Identify which cell holds the provided text, then report its [X, Y] central coordinate. 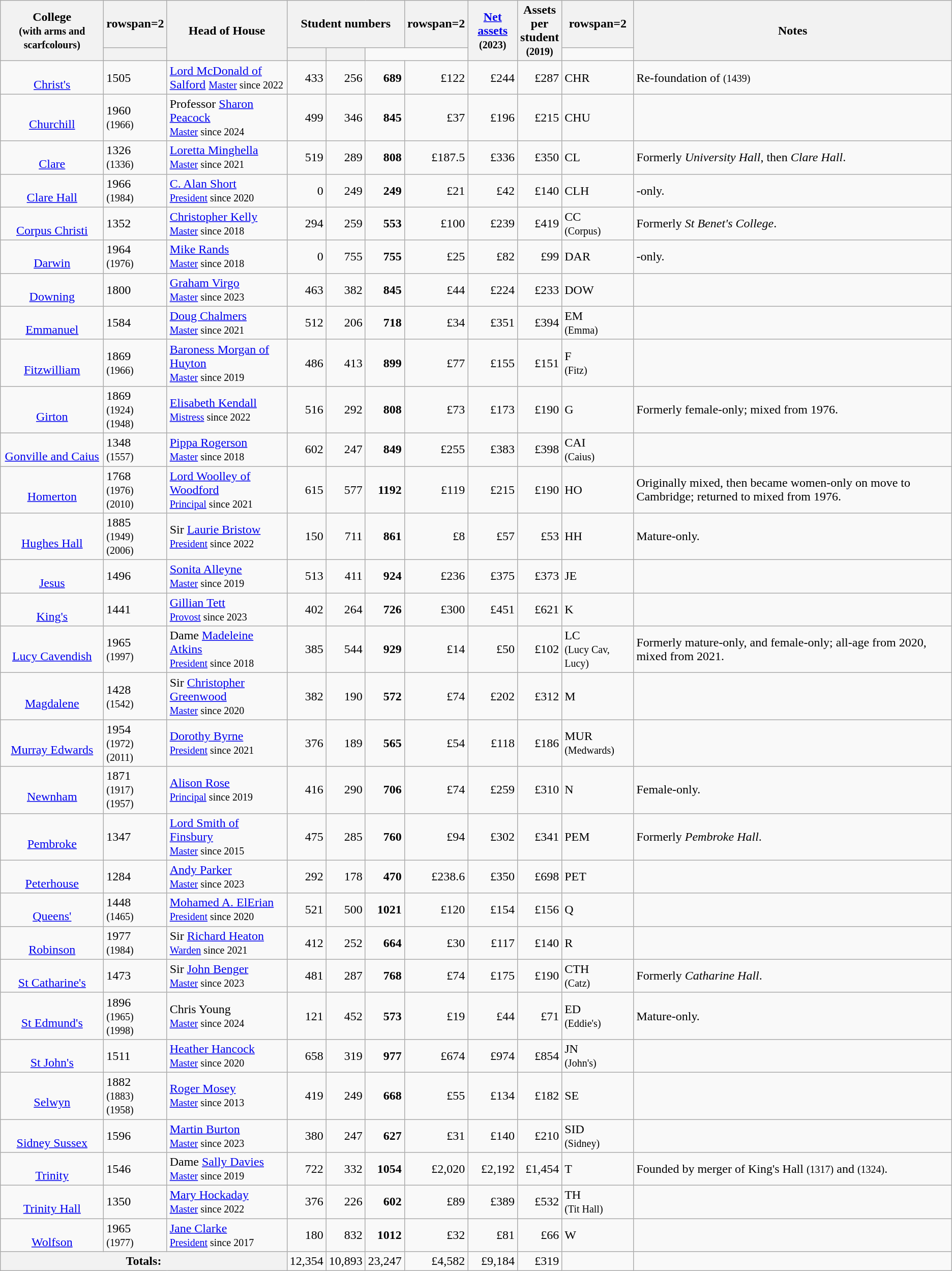
£854 [540, 1056]
£239 [493, 224]
1882(1883)(1958) [135, 1096]
Trinity [52, 1169]
385 [306, 649]
226 [346, 1202]
Sir John BengerMaster since 2023 [227, 976]
Sir Christopher GreenwoodMaster since 2020 [227, 696]
£156 [540, 909]
Jesus [52, 577]
521 [306, 909]
1768(1976)(2010) [135, 489]
486 [306, 363]
Lucy Cavendish [52, 649]
433 [306, 77]
Martin BurtonMaster since 2023 [227, 1135]
512 [306, 322]
Newnham [52, 790]
290 [346, 790]
£532 [540, 1202]
Sidney Sussex [52, 1135]
Clare [52, 158]
Sir Richard HeatonWarden since 2021 [227, 943]
475 [306, 837]
TH(Tit Hall) [598, 1202]
664 [384, 943]
1871(1917)(1957) [135, 790]
Andy ParkerMaster since 2023 [227, 877]
Mary HockadayMaster since 2022 [227, 1202]
1584 [135, 322]
668 [384, 1096]
HO [598, 489]
706 [384, 790]
565 [384, 743]
718 [384, 322]
1505 [135, 77]
1441 [135, 609]
Formerly University Hall, then Clare Hall. [792, 158]
1350 [135, 1202]
CLH [598, 190]
JE [598, 577]
615 [306, 489]
658 [306, 1056]
CHU [598, 117]
£119 [436, 489]
£55 [436, 1096]
Alison RosePrincipal since 2019 [227, 790]
1012 [384, 1235]
M [598, 696]
W [598, 1235]
572 [384, 696]
£2,020 [436, 1169]
Lord Woolley of WoodfordPrincipal since 2021 [227, 489]
Net assets (2023) [493, 31]
Founded by merger of King's Hall (1317) and (1324). [792, 1169]
£94 [436, 837]
£37 [436, 117]
516 [306, 409]
726 [384, 609]
£394 [540, 322]
Sir Laurie BristowPresident since 2022 [227, 537]
1348(1557) [135, 450]
Roger MoseyMaster since 2013 [227, 1096]
977 [384, 1056]
189 [346, 743]
£25 [436, 256]
PEM [598, 837]
519 [306, 158]
£102 [540, 649]
416 [306, 790]
760 [384, 837]
Professor Sharon PeacockMaster since 2024 [227, 117]
Formerly female-only; mixed from 1976. [792, 409]
Gonville and Caius [52, 450]
1352 [135, 224]
CTH(Catz) [598, 976]
G [598, 409]
Murray Edwards [52, 743]
£99 [540, 256]
722 [306, 1169]
£57 [493, 537]
Queens' [52, 909]
689 [384, 77]
1596 [135, 1135]
Re-foundation of (1439) [792, 77]
£451 [493, 609]
Corpus Christi [52, 224]
£182 [540, 1096]
£319 [540, 1261]
346 [346, 117]
Female-only. [792, 790]
£383 [493, 450]
£312 [540, 696]
£32 [436, 1235]
1054 [384, 1169]
St Edmund's [52, 1016]
319 [346, 1056]
CL [598, 158]
Churchill [52, 117]
1511 [135, 1056]
£21 [436, 190]
JN(John's) [598, 1056]
150 [306, 537]
£53 [540, 537]
Heather HancockMaster since 2020 [227, 1056]
1448(1465) [135, 909]
380 [306, 1135]
MUR(Medwards) [598, 743]
573 [384, 1016]
£1,454 [540, 1169]
R [598, 943]
1428(1542) [135, 696]
£287 [540, 77]
N [598, 790]
Chris YoungMaster since 2024 [227, 1016]
K [598, 609]
£66 [540, 1235]
£621 [540, 609]
£34 [436, 322]
£698 [540, 877]
£341 [540, 837]
£9,184 [493, 1261]
Formerly St Benet's College. [792, 224]
Formerly mature-only, and female-only; all-age from 2020, mixed from 2021. [792, 649]
287 [346, 976]
£2,192 [493, 1169]
1966(1984) [135, 190]
£122 [436, 77]
£77 [436, 363]
Mike RandsMaster since 2018 [227, 256]
Doug ChalmersMaster since 2021 [227, 322]
1896(1965)(1998) [135, 1016]
1885(1949)(2006) [135, 537]
Originally mixed, then became women-only on move to Cambridge; returned to mixed from 1976. [792, 489]
College(with arms and scarfcolours) [52, 31]
£302 [493, 837]
256 [346, 77]
Notes [792, 31]
1021 [384, 909]
Formerly Catharine Hall. [792, 976]
1977(1984) [135, 943]
285 [346, 837]
289 [346, 158]
£175 [493, 976]
413 [346, 363]
1964(1976) [135, 256]
206 [346, 322]
Jane ClarkePresident since 2017 [227, 1235]
1284 [135, 877]
861 [384, 537]
£186 [540, 743]
£373 [540, 577]
23,247 [384, 1261]
£42 [493, 190]
Lord McDonald of Salford Master since 2022 [227, 77]
Assetsperstudent(2019) [540, 31]
332 [346, 1169]
252 [346, 943]
£300 [436, 609]
768 [384, 976]
121 [306, 1016]
Dorothy ByrnePresident since 2021 [227, 743]
£89 [436, 1202]
T [598, 1169]
1800 [135, 290]
£71 [540, 1016]
£4,582 [436, 1261]
929 [384, 649]
Emmanuel [52, 322]
294 [306, 224]
King's [52, 609]
£54 [436, 743]
470 [384, 877]
£419 [540, 224]
411 [346, 577]
Elisabeth KendallMistress since 2022 [227, 409]
1192 [384, 489]
711 [346, 537]
LC(Lucy Cav, Lucy) [598, 649]
1496 [135, 577]
12,354 [306, 1261]
£154 [493, 909]
£375 [493, 577]
£336 [493, 158]
1347 [135, 837]
£351 [493, 322]
Totals: [143, 1261]
Pippa RogersonMaster since 2018 [227, 450]
£674 [436, 1056]
849 [384, 450]
553 [384, 224]
£81 [493, 1235]
452 [346, 1016]
£155 [493, 363]
Graham VirgoMaster since 2023 [227, 290]
£118 [493, 743]
1869(1924)(1948) [135, 409]
264 [346, 609]
Peterhouse [52, 877]
178 [346, 877]
£134 [493, 1096]
£196 [493, 117]
£117 [493, 943]
Fitzwilliam [52, 363]
Homerton [52, 489]
£120 [436, 909]
£82 [493, 256]
£50 [493, 649]
DOW [598, 290]
1965(1977) [135, 1235]
Pembroke [52, 837]
Dame Madeleine AtkinsPresident since 2018 [227, 649]
1960(1966) [135, 117]
F(Fitz) [598, 363]
Q [598, 909]
190 [346, 696]
DAR [598, 256]
1954(1972)(2011) [135, 743]
Christ's [52, 77]
259 [346, 224]
924 [384, 577]
£974 [493, 1056]
419 [306, 1096]
Hughes Hall [52, 537]
1965(1997) [135, 649]
CC(Corpus) [598, 224]
CHR [598, 77]
Girton [52, 409]
£187.5 [436, 158]
St Catharine's [52, 976]
402 [306, 609]
Magdalene [52, 696]
£151 [540, 363]
£259 [493, 790]
481 [306, 976]
Christopher KellyMaster since 2018 [227, 224]
£224 [493, 290]
PET [598, 877]
Mohamed A. ElErianPresident since 2020 [227, 909]
Gillian TettProvost since 2023 [227, 609]
St John's [52, 1056]
Trinity Hall [52, 1202]
1473 [135, 976]
£100 [436, 224]
£233 [540, 290]
ED (Eddie's) [598, 1016]
Head of House [227, 31]
180 [306, 1235]
Wolfson [52, 1235]
£236 [436, 577]
£389 [493, 1202]
£173 [493, 409]
CAI(Caius) [598, 450]
Formerly Pembroke Hall. [792, 837]
500 [346, 909]
832 [346, 1235]
£14 [436, 649]
SID(Sidney) [598, 1135]
HH [598, 537]
£238.6 [436, 877]
£8 [436, 537]
10,893 [346, 1261]
463 [306, 290]
EM(Emma) [598, 322]
627 [384, 1135]
£398 [540, 450]
Clare Hall [52, 190]
Loretta MinghellaMaster since 2021 [227, 158]
1326(1336) [135, 158]
Darwin [52, 256]
Downing [52, 290]
£210 [540, 1135]
£31 [436, 1135]
Lord Smith of FinsburyMaster since 2015 [227, 837]
C. Alan ShortPresident since 2020 [227, 190]
Dame Sally DaviesMaster since 2019 [227, 1169]
Student numbers [346, 24]
Sonita AlleyneMaster since 2019 [227, 577]
544 [346, 649]
Baroness Morgan of HuytonMaster since 2019 [227, 363]
£202 [493, 696]
£255 [436, 450]
SE [598, 1096]
£30 [436, 943]
Robinson [52, 943]
£244 [493, 77]
£73 [436, 409]
1869(1966) [135, 363]
577 [346, 489]
1546 [135, 1169]
899 [384, 363]
412 [306, 943]
499 [306, 117]
£19 [436, 1016]
513 [306, 577]
Selwyn [52, 1096]
£310 [540, 790]
